For the text-containing cell, return its midpoint in (x, y) coordinate format. 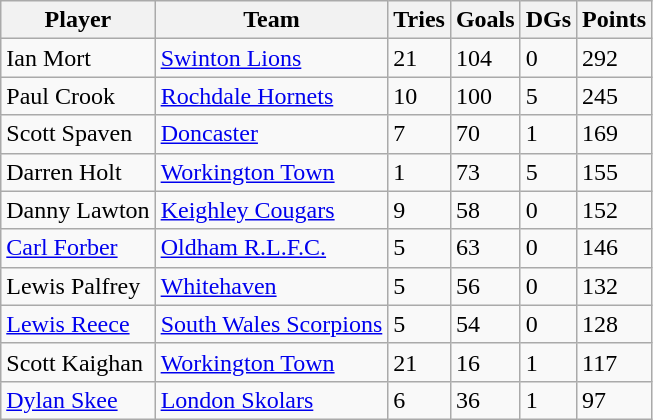
Scott Spaven (78, 134)
155 (614, 172)
DGs (548, 20)
292 (614, 58)
Goals (485, 20)
58 (485, 210)
128 (614, 324)
Whitehaven (272, 286)
54 (485, 324)
South Wales Scorpions (272, 324)
117 (614, 362)
London Skolars (272, 400)
Scott Kaighan (78, 362)
Danny Lawton (78, 210)
146 (614, 248)
7 (420, 134)
56 (485, 286)
36 (485, 400)
245 (614, 96)
97 (614, 400)
16 (485, 362)
Doncaster (272, 134)
Player (78, 20)
152 (614, 210)
Team (272, 20)
73 (485, 172)
100 (485, 96)
Lewis Palfrey (78, 286)
9 (420, 210)
Keighley Cougars (272, 210)
Ian Mort (78, 58)
Oldham R.L.F.C. (272, 248)
Darren Holt (78, 172)
70 (485, 134)
10 (420, 96)
Carl Forber (78, 248)
6 (420, 400)
Dylan Skee (78, 400)
132 (614, 286)
Tries (420, 20)
169 (614, 134)
63 (485, 248)
Paul Crook (78, 96)
Rochdale Hornets (272, 96)
Points (614, 20)
104 (485, 58)
Swinton Lions (272, 58)
Lewis Reece (78, 324)
